Return [X, Y] of the center of cell containing provided text 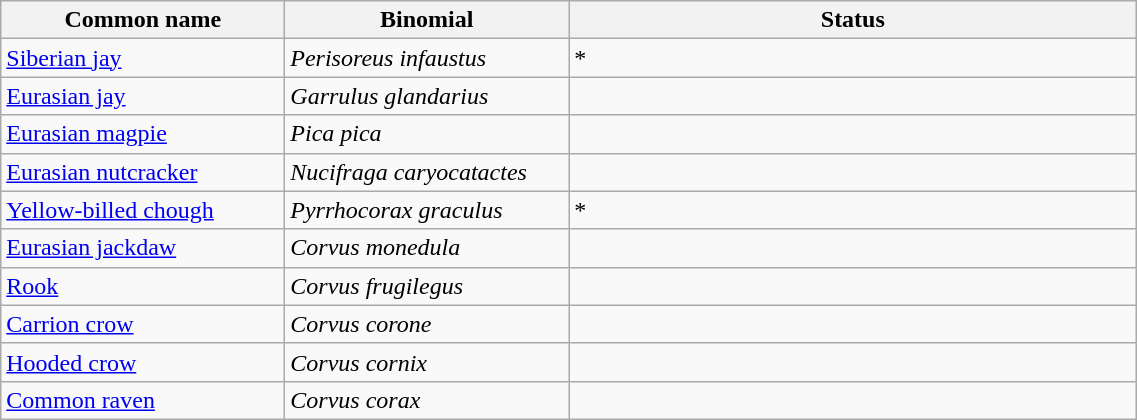
Corvus corone [427, 324]
Pica pica [427, 134]
Corvus cornix [427, 362]
Hooded crow [143, 362]
Corvus monedula [427, 248]
Siberian jay [143, 58]
Eurasian magpie [143, 134]
Pyrrhocorax graculus [427, 210]
Common name [143, 20]
Status [853, 20]
Binomial [427, 20]
Yellow-billed chough [143, 210]
Common raven [143, 400]
Eurasian nutcracker [143, 172]
Rook [143, 286]
Eurasian jay [143, 96]
Corvus corax [427, 400]
Eurasian jackdaw [143, 248]
Nucifraga caryocatactes [427, 172]
Carrion crow [143, 324]
Corvus frugilegus [427, 286]
Perisoreus infaustus [427, 58]
Garrulus glandarius [427, 96]
